Find where the given text appears and provide that cell's center as [X, Y] coordinate. 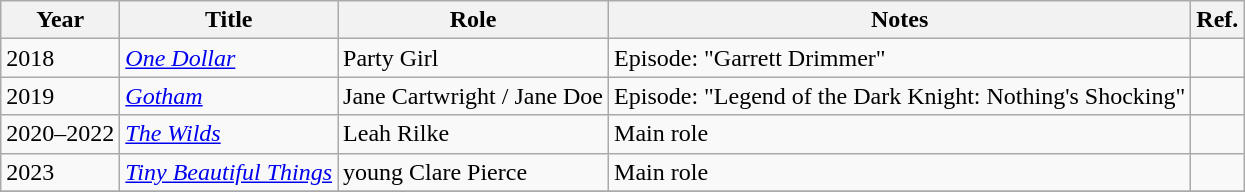
young Clare Pierce [474, 172]
The Wilds [229, 134]
Episode: "Legend of the Dark Knight: Nothing's Shocking" [900, 96]
Ref. [1218, 20]
Year [60, 20]
Leah Rilke [474, 134]
2023 [60, 172]
Notes [900, 20]
2018 [60, 58]
Role [474, 20]
One Dollar [229, 58]
Tiny Beautiful Things [229, 172]
Party Girl [474, 58]
Title [229, 20]
2019 [60, 96]
Episode: "Garrett Drimmer" [900, 58]
2020–2022 [60, 134]
Jane Cartwright / Jane Doe [474, 96]
Gotham [229, 96]
